Detect which cell encompasses the target text, then output its (X, Y) center coordinate. 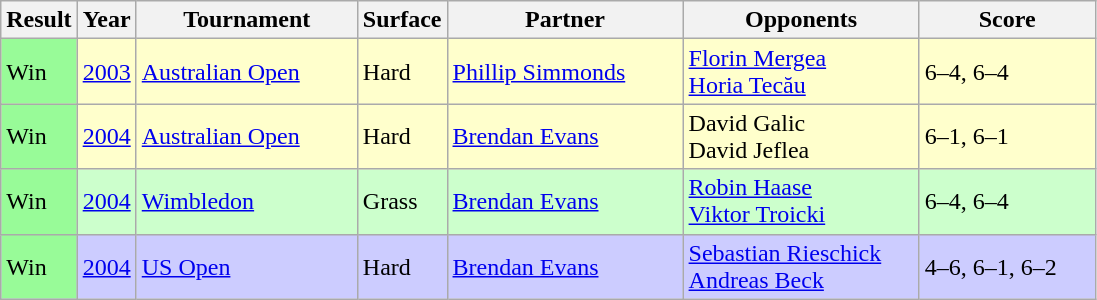
Partner (565, 20)
Sebastian Rieschick Andreas Beck (801, 266)
Tournament (246, 20)
2003 (106, 72)
US Open (246, 266)
6–1, 6–1 (1007, 136)
Surface (402, 20)
Result (39, 20)
Grass (402, 202)
Wimbledon (246, 202)
David Galic David Jeflea (801, 136)
Score (1007, 20)
Year (106, 20)
Florin Mergea Horia Tecău (801, 72)
Phillip Simmonds (565, 72)
4–6, 6–1, 6–2 (1007, 266)
Robin Haase Viktor Troicki (801, 202)
Opponents (801, 20)
